From the cell containing the given text, extract its center point as [X, Y] coordinate. 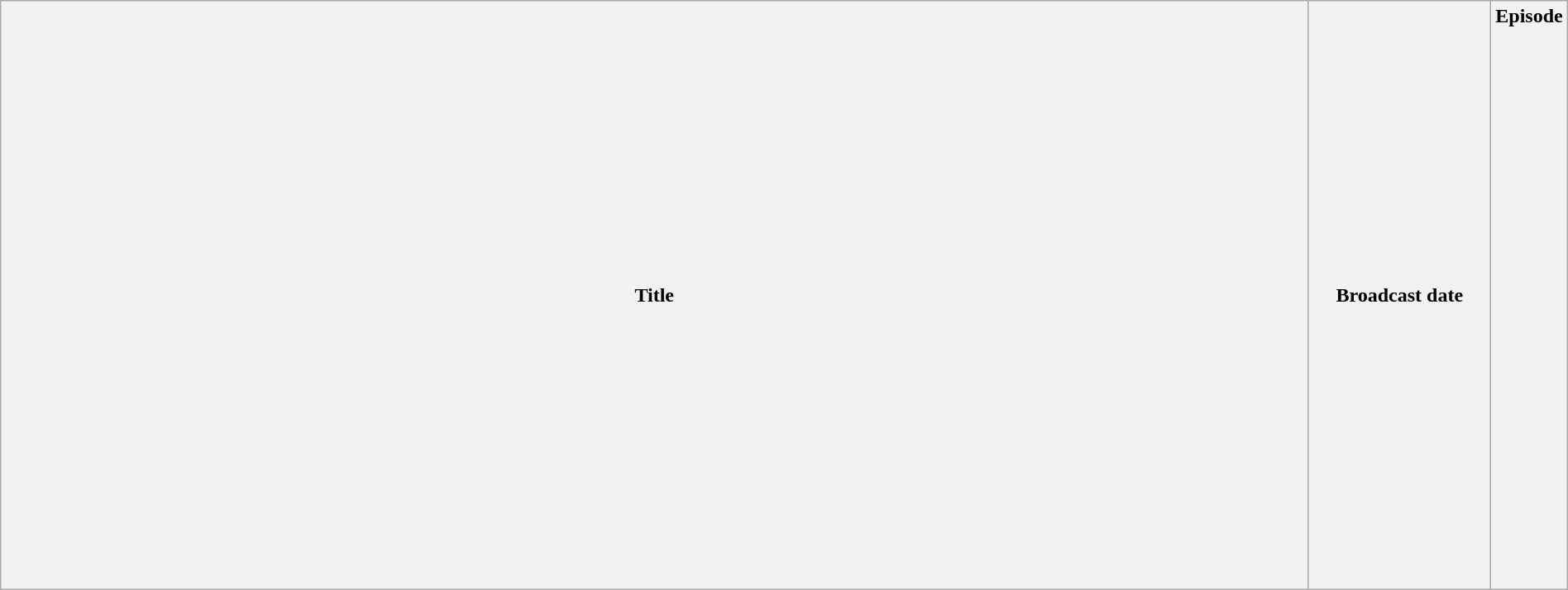
Episode [1529, 296]
Title [655, 296]
Broadcast date [1399, 296]
